Detect which cell encompasses the target text, then output its [X, Y] center coordinate. 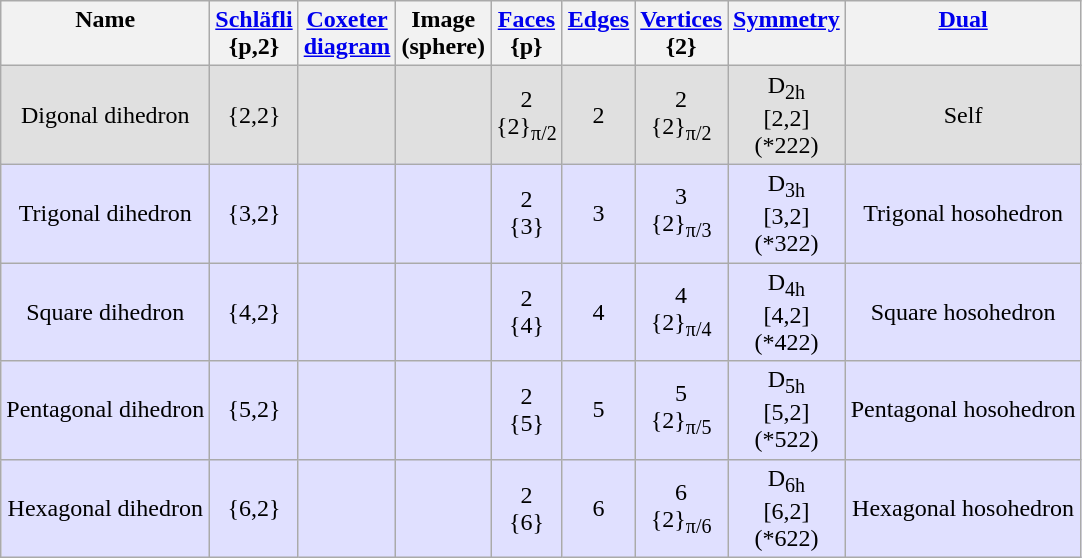
D5h[5,2](*522) [787, 410]
5{2}π/5 [682, 410]
Pentagonal dihedron [106, 410]
5 [598, 410]
{4,2} [254, 311]
Digonal dihedron [106, 115]
Trigonal hosohedron [963, 213]
Edges [598, 34]
2{6} [527, 508]
Trigonal dihedron [106, 213]
Vertices{2} [682, 34]
Schläfli{p,2} [254, 34]
2{5} [527, 410]
Square dihedron [106, 311]
D6h[6,2](*622) [787, 508]
3 [598, 213]
Dual [963, 34]
2 [598, 115]
3{2}π/3 [682, 213]
4 [598, 311]
D4h[4,2](*422) [787, 311]
Symmetry [787, 34]
2{4} [527, 311]
Name [106, 34]
6{2}π/6 [682, 508]
D3h[3,2](*322) [787, 213]
Square hosohedron [963, 311]
Coxeterdiagram [347, 34]
{3,2} [254, 213]
Image(sphere) [444, 34]
{5,2} [254, 410]
{6,2} [254, 508]
Faces{p} [527, 34]
Hexagonal dihedron [106, 508]
Self [963, 115]
Pentagonal hosohedron [963, 410]
2{3} [527, 213]
Hexagonal hosohedron [963, 508]
{2,2} [254, 115]
D2h[2,2](*222) [787, 115]
6 [598, 508]
4{2}π/4 [682, 311]
